Output the [x, y] coordinate of the center of the cell containing the given text.  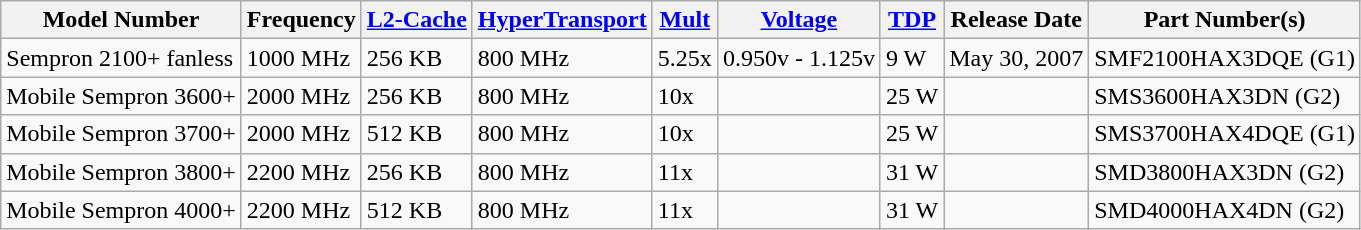
9 W [912, 58]
Mobile Sempron 3700+ [122, 134]
SMS3600HAX3DN (G2) [1225, 96]
TDP [912, 20]
May 30, 2007 [1016, 58]
Frequency [301, 20]
L2-Cache [416, 20]
SMS3700HAX4DQE (G1) [1225, 134]
Release Date [1016, 20]
SMF2100HAX3DQE (G1) [1225, 58]
HyperTransport [562, 20]
Sempron 2100+ fanless [122, 58]
Model Number [122, 20]
Part Number(s) [1225, 20]
5.25x [684, 58]
1000 MHz [301, 58]
Mobile Sempron 3600+ [122, 96]
Mobile Sempron 3800+ [122, 172]
Voltage [798, 20]
SMD3800HAX3DN (G2) [1225, 172]
Mult [684, 20]
Mobile Sempron 4000+ [122, 210]
SMD4000HAX4DN (G2) [1225, 210]
0.950v - 1.125v [798, 58]
